Capture the cell that displays the provided text and extract its (X, Y) central coordinate. 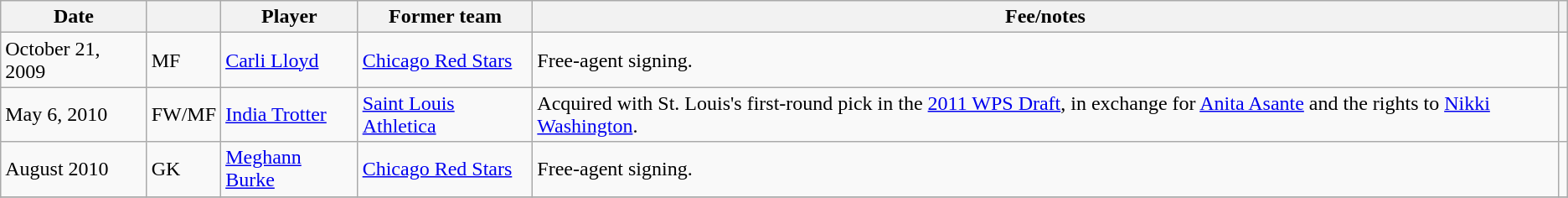
GK (183, 169)
India Trotter (290, 114)
August 2010 (74, 169)
Player (290, 17)
Meghann Burke (290, 169)
Saint Louis Athletica (446, 114)
Former team (446, 17)
October 21, 2009 (74, 60)
FW/MF (183, 114)
Carli Lloyd (290, 60)
Acquired with St. Louis's first-round pick in the 2011 WPS Draft, in exchange for Anita Asante and the rights to Nikki Washington. (1045, 114)
MF (183, 60)
Date (74, 17)
May 6, 2010 (74, 114)
Fee/notes (1045, 17)
